Determine the (X, Y) coordinate at the center of the cell enclosing the given text.  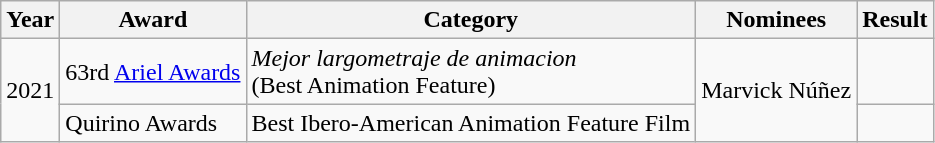
Result (895, 20)
2021 (30, 90)
Nominees (776, 20)
Quirino Awards (153, 123)
Mejor largometraje de animacion(Best Animation Feature) (471, 72)
Marvick Núñez (776, 90)
63rd Ariel Awards (153, 72)
Year (30, 20)
Best Ibero-American Animation Feature Film (471, 123)
Award (153, 20)
Category (471, 20)
